Extract the [X, Y] coordinate from the center of the cell holding the provided text.  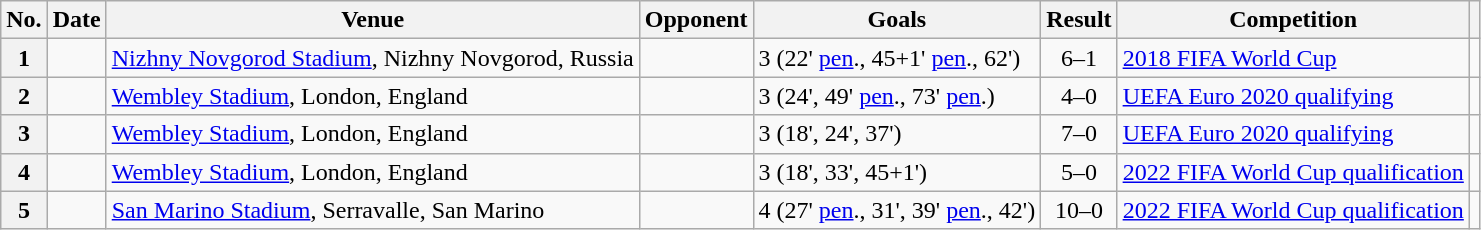
3 [24, 134]
10–0 [1079, 210]
3 (22' pen., 45+1' pen., 62') [897, 58]
3 (24', 49' pen., 73' pen.) [897, 96]
Competition [1293, 20]
Goals [897, 20]
Date [76, 20]
No. [24, 20]
2018 FIFA World Cup [1293, 58]
5 [24, 210]
4–0 [1079, 96]
3 (18', 24', 37') [897, 134]
7–0 [1079, 134]
Nizhny Novgorod Stadium, Nizhny Novgorod, Russia [372, 58]
4 (27' pen., 31', 39' pen., 42') [897, 210]
2 [24, 96]
4 [24, 172]
6–1 [1079, 58]
3 (18', 33', 45+1') [897, 172]
1 [24, 58]
Venue [372, 20]
Opponent [696, 20]
Result [1079, 20]
San Marino Stadium, Serravalle, San Marino [372, 210]
5–0 [1079, 172]
